Return [X, Y] of the center of cell containing provided text 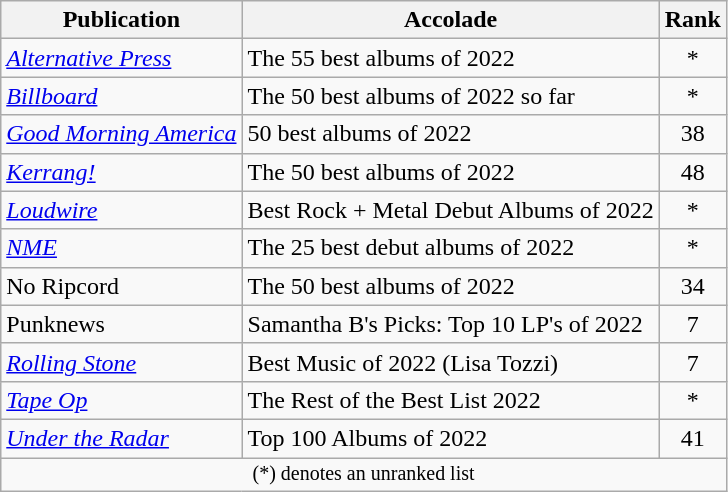
Alternative Press [122, 58]
The 50 best albums of 2022 so far [450, 96]
41 [692, 438]
Punknews [122, 324]
The 25 best debut albums of 2022 [450, 248]
Rank [692, 20]
NME [122, 248]
Loudwire [122, 210]
No Ripcord [122, 286]
Rolling Stone [122, 362]
50 best albums of 2022 [450, 134]
38 [692, 134]
Top 100 Albums of 2022 [450, 438]
The Rest of the Best List 2022 [450, 400]
48 [692, 172]
Publication [122, 20]
34 [692, 286]
Kerrang! [122, 172]
Tape Op [122, 400]
Accolade [450, 20]
Billboard [122, 96]
(*) denotes an unranked list [364, 474]
Under the Radar [122, 438]
The 55 best albums of 2022 [450, 58]
Good Morning America [122, 134]
Best Music of 2022 (Lisa Tozzi) [450, 362]
Best Rock + Metal Debut Albums of 2022 [450, 210]
Samantha B's Picks: Top 10 LP's of 2022 [450, 324]
